Identify which cell holds the provided text, then report its (X, Y) central coordinate. 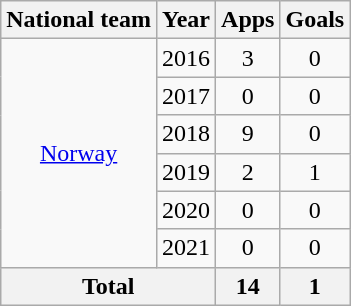
2018 (186, 134)
2017 (186, 96)
Norway (79, 153)
National team (79, 20)
2019 (186, 172)
2021 (186, 248)
Goals (315, 20)
Total (108, 286)
14 (248, 286)
9 (248, 134)
2 (248, 172)
2020 (186, 210)
2016 (186, 58)
Apps (248, 20)
3 (248, 58)
Year (186, 20)
